Identify which cell holds the provided text, then report its (X, Y) central coordinate. 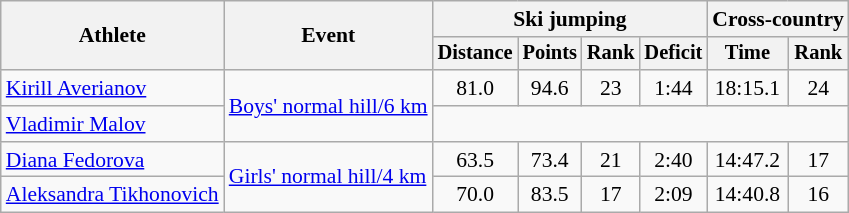
23 (611, 88)
70.0 (476, 195)
Time (747, 54)
94.6 (550, 88)
Aleksandra Tikhonovich (112, 195)
Athlete (112, 36)
2:40 (674, 160)
24 (818, 88)
Diana Fedorova (112, 160)
18:15.1 (747, 88)
83.5 (550, 195)
21 (611, 160)
16 (818, 195)
81.0 (476, 88)
Distance (476, 54)
2:09 (674, 195)
Cross-country (778, 19)
Boys' normal hill/6 km (328, 106)
73.4 (550, 160)
Points (550, 54)
Girls' normal hill/4 km (328, 178)
Ski jumping (570, 19)
14:40.8 (747, 195)
63.5 (476, 160)
Event (328, 36)
Kirill Averianov (112, 88)
Vladimir Malov (112, 124)
1:44 (674, 88)
Deficit (674, 54)
14:47.2 (747, 160)
